Scan for the cell matching the given text and deliver its (x, y) coordinate at center. 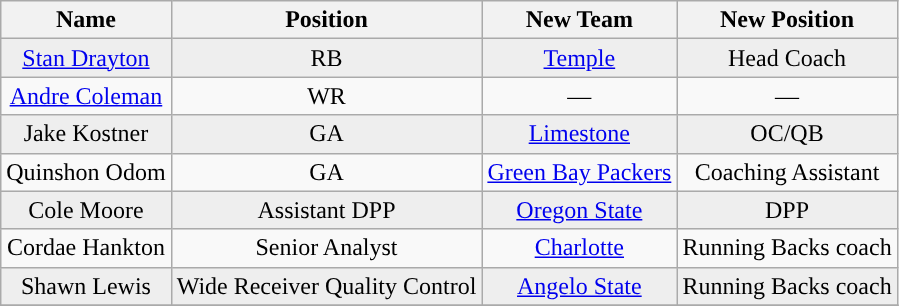
Name (86, 20)
Angelo State (580, 286)
Position (326, 20)
Cole Moore (86, 210)
Shawn Lewis (86, 286)
Assistant DPP (326, 210)
Senior Analyst (326, 248)
Quinshon Odom (86, 172)
Jake Kostner (86, 134)
Oregon State (580, 210)
OC/QB (787, 134)
New Team (580, 20)
Stan Drayton (86, 58)
Andre Coleman (86, 96)
New Position (787, 20)
RB (326, 58)
Wide Receiver Quality Control (326, 286)
Coaching Assistant (787, 172)
Temple (580, 58)
Head Coach (787, 58)
Green Bay Packers (580, 172)
Limestone (580, 134)
DPP (787, 210)
Cordae Hankton (86, 248)
Charlotte (580, 248)
WR (326, 96)
